Return [X, Y] of the center of cell containing provided text 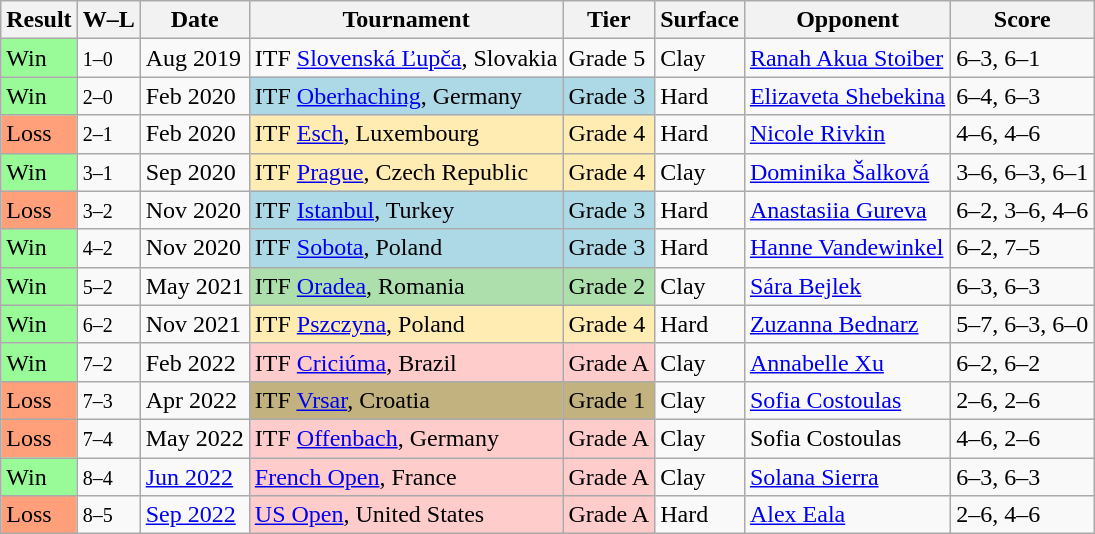
Result [39, 20]
ITF Esch, Luxembourg [406, 134]
2–6, 2–6 [1022, 400]
7–3 [108, 400]
4–6, 4–6 [1022, 134]
Elizaveta Shebekina [847, 96]
Score [1022, 20]
ITF Vrsar, Croatia [406, 400]
ITF Oradea, Romania [406, 286]
6–4, 6–3 [1022, 96]
6–2 [108, 324]
Hanne Vandewinkel [847, 248]
Grade 1 [609, 400]
6–2, 3–6, 4–6 [1022, 210]
2–6, 4–6 [1022, 515]
Anastasiia Gureva [847, 210]
1–0 [108, 58]
ITF Prague, Czech Republic [406, 172]
2–0 [108, 96]
Zuzanna Bednarz [847, 324]
7–2 [108, 362]
ITF Oberhaching, Germany [406, 96]
Jun 2022 [194, 477]
ITF Pszczyna, Poland [406, 324]
Tournament [406, 20]
3–1 [108, 172]
ITF Istanbul, Turkey [406, 210]
Surface [700, 20]
Nov 2021 [194, 324]
Grade 5 [609, 58]
Dominika Šalková [847, 172]
Date [194, 20]
US Open, United States [406, 515]
Alex Eala [847, 515]
Feb 2022 [194, 362]
Annabelle Xu [847, 362]
7–4 [108, 438]
Apr 2022 [194, 400]
ITF Slovenská Ľupča, Slovakia [406, 58]
4–2 [108, 248]
Tier [609, 20]
8–4 [108, 477]
2–1 [108, 134]
May 2021 [194, 286]
6–3, 6–1 [1022, 58]
6–2, 6–2 [1022, 362]
5–7, 6–3, 6–0 [1022, 324]
Sára Bejlek [847, 286]
W–L [108, 20]
ITF Criciúma, Brazil [406, 362]
Aug 2019 [194, 58]
4–6, 2–6 [1022, 438]
6–2, 7–5 [1022, 248]
Solana Sierra [847, 477]
3–6, 6–3, 6–1 [1022, 172]
May 2022 [194, 438]
Grade 2 [609, 286]
Ranah Akua Stoiber [847, 58]
3–2 [108, 210]
5–2 [108, 286]
Sep 2020 [194, 172]
8–5 [108, 515]
Nicole Rivkin [847, 134]
ITF Sobota, Poland [406, 248]
Opponent [847, 20]
French Open, France [406, 477]
Sep 2022 [194, 515]
ITF Offenbach, Germany [406, 438]
